Pinpoint the cell where the given text exists, returning its (x, y) midpoint coordinate. 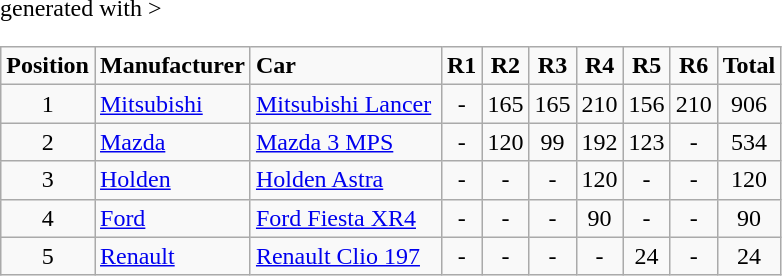
Ford Fiesta XR4 (346, 218)
534 (749, 142)
906 (749, 104)
Mazda 3 MPS (346, 142)
4 (48, 218)
2 (48, 142)
Car (346, 66)
Renault Clio 197 (346, 256)
Holden Astra (346, 180)
Mitsubishi (172, 104)
R4 (600, 66)
3 (48, 180)
Mitsubishi Lancer (346, 104)
1 (48, 104)
123 (646, 142)
5 (48, 256)
99 (552, 142)
156 (646, 104)
R2 (506, 66)
R5 (646, 66)
Position (48, 66)
Mazda (172, 142)
Renault (172, 256)
R3 (552, 66)
192 (600, 142)
R1 (461, 66)
R6 (694, 66)
Total (749, 66)
Ford (172, 218)
Manufacturer (172, 66)
Holden (172, 180)
